Locate the cell with the specified text and output its [X, Y] center coordinate. 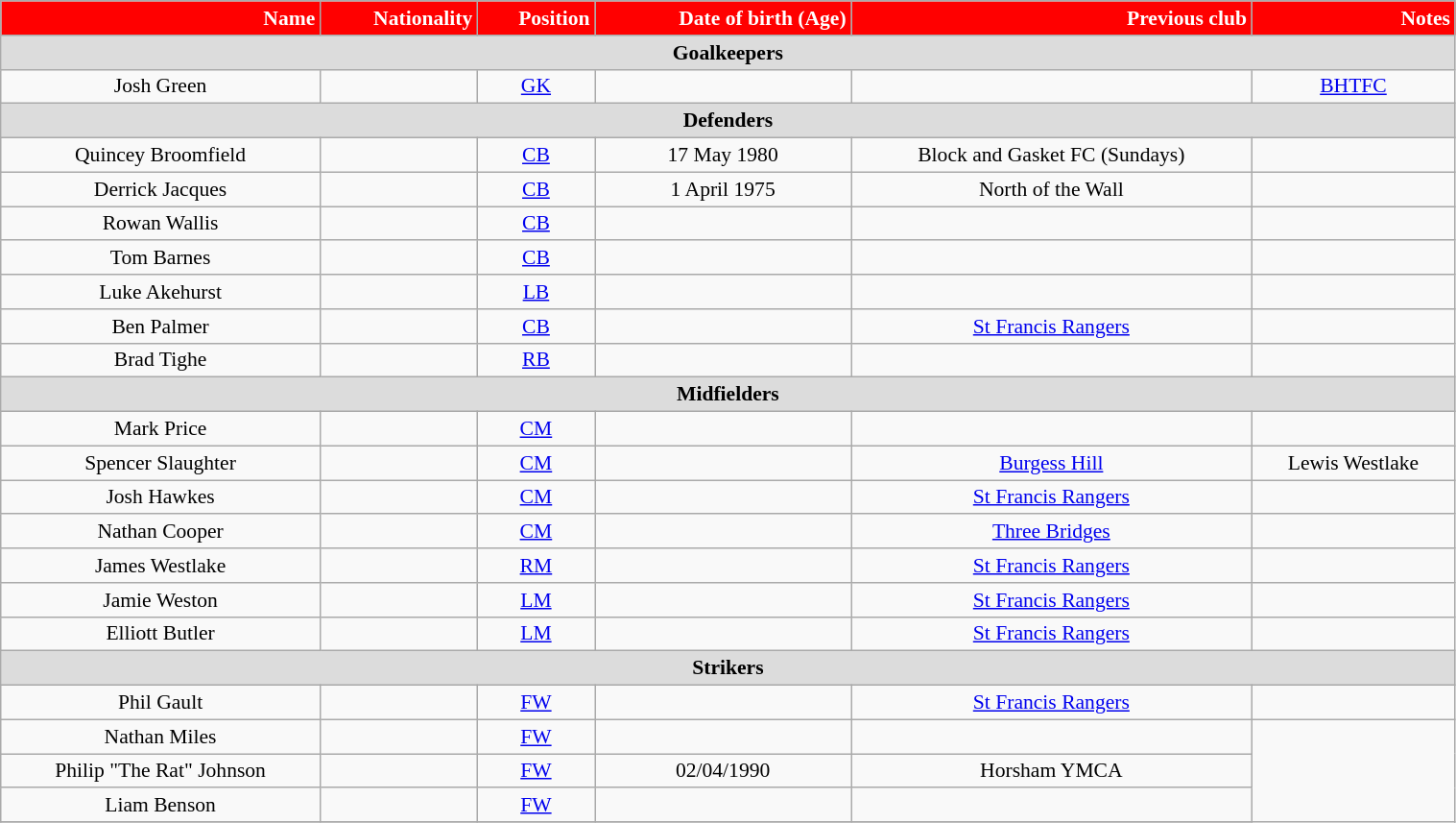
1 April 1975 [724, 189]
Nationality [398, 18]
Josh Green [161, 86]
GK [536, 86]
02/04/1990 [724, 771]
Burgess Hill [1052, 463]
RB [536, 360]
Jamie Weston [161, 600]
North of the Wall [1052, 189]
Luke Akehurst [161, 292]
Liam Benson [161, 806]
Phil Gault [161, 703]
Date of birth (Age) [724, 18]
Spencer Slaughter [161, 463]
Position [536, 18]
Name [161, 18]
Brad Tighe [161, 360]
RM [536, 566]
LB [536, 292]
Elliott Butler [161, 634]
Strikers [728, 668]
Mark Price [161, 429]
James Westlake [161, 566]
Quincey Broomfield [161, 156]
Previous club [1052, 18]
Nathan Cooper [161, 532]
Goalkeepers [728, 53]
Tom Barnes [161, 258]
Rowan Wallis [161, 224]
Notes [1353, 18]
Midfielders [728, 395]
Nathan Miles [161, 737]
17 May 1980 [724, 156]
Three Bridges [1052, 532]
Block and Gasket FC (Sundays) [1052, 156]
Philip "The Rat" Johnson [161, 771]
Josh Hawkes [161, 497]
BHTFC [1353, 86]
Ben Palmer [161, 327]
Defenders [728, 121]
Horsham YMCA [1052, 771]
Derrick Jacques [161, 189]
Lewis Westlake [1353, 463]
